Determine the [x, y] coordinate at the center of the cell enclosing the given text.  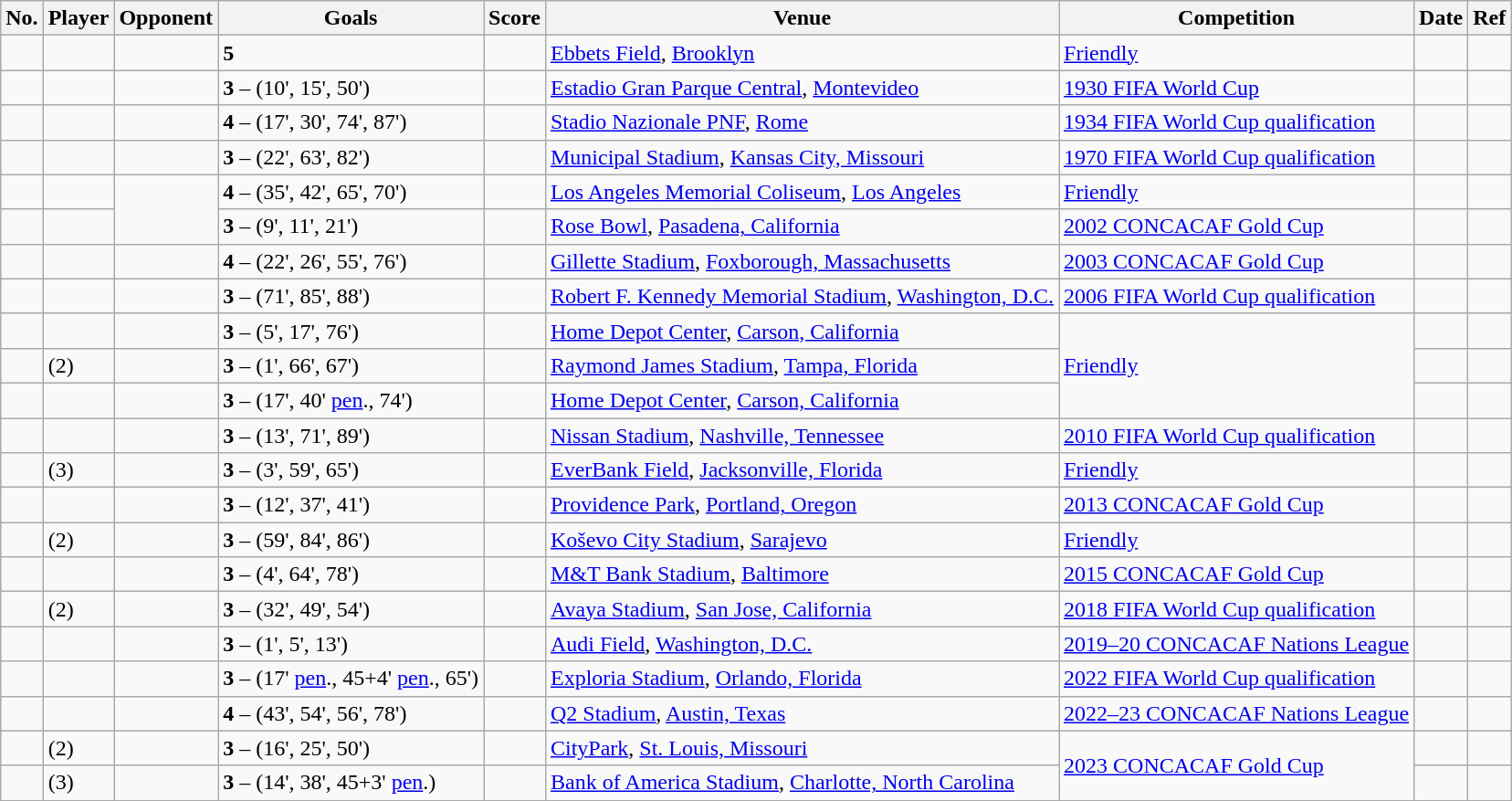
Avaya Stadium, San Jose, California [802, 609]
Competition [1236, 18]
2013 CONCACAF Gold Cup [1236, 505]
Estadio Gran Parque Central, Montevideo [802, 88]
Goals [351, 18]
Ebbets Field, Brooklyn [802, 53]
Score [515, 18]
4 – (35', 42', 65', 70') [351, 192]
3 – (17' pen., 45+4' pen., 65') [351, 679]
1934 FIFA World Cup qualification [1236, 122]
CityPark, St. Louis, Missouri [802, 748]
Nissan Stadium, Nashville, Tennessee [802, 436]
4 – (22', 26', 55', 76') [351, 261]
3 – (12', 37', 41') [351, 505]
4 – (43', 54', 56', 78') [351, 713]
3 – (71', 85', 88') [351, 296]
3 – (1', 66', 67') [351, 365]
3 – (3', 59', 65') [351, 470]
1970 FIFA World Cup qualification [1236, 157]
Raymond James Stadium, Tampa, Florida [802, 365]
3 – (22', 63', 82') [351, 157]
Municipal Stadium, Kansas City, Missouri [802, 157]
3 – (1', 5', 13') [351, 644]
3 – (16', 25', 50') [351, 748]
Ref [1490, 18]
2015 CONCACAF Gold Cup [1236, 574]
3 – (10', 15', 50') [351, 88]
3 – (5', 17', 76') [351, 331]
Date [1441, 18]
3 – (17', 40' pen., 74') [351, 400]
2023 CONCACAF Gold Cup [1236, 765]
Player [79, 18]
4 – (17', 30', 74', 87') [351, 122]
3 – (32', 49', 54') [351, 609]
Stadio Nazionale PNF, Rome [802, 122]
No. [22, 18]
5 [351, 53]
3 – (4', 64', 78') [351, 574]
Providence Park, Portland, Oregon [802, 505]
2019–20 CONCACAF Nations League [1236, 644]
1930 FIFA World Cup [1236, 88]
2006 FIFA World Cup qualification [1236, 296]
Exploria Stadium, Orlando, Florida [802, 679]
2002 CONCACAF Gold Cup [1236, 227]
Gillette Stadium, Foxborough, Massachusetts [802, 261]
2022 FIFA World Cup qualification [1236, 679]
Rose Bowl, Pasadena, California [802, 227]
Robert F. Kennedy Memorial Stadium, Washington, D.C. [802, 296]
3 – (14', 38', 45+3' pen.) [351, 783]
3 – (59', 84', 86') [351, 540]
EverBank Field, Jacksonville, Florida [802, 470]
2022–23 CONCACAF Nations League [1236, 713]
M&T Bank Stadium, Baltimore [802, 574]
Venue [802, 18]
2018 FIFA World Cup qualification [1236, 609]
Koševo City Stadium, Sarajevo [802, 540]
Opponent [166, 18]
Q2 Stadium, Austin, Texas [802, 713]
Los Angeles Memorial Coliseum, Los Angeles [802, 192]
3 – (13', 71', 89') [351, 436]
2003 CONCACAF Gold Cup [1236, 261]
Audi Field, Washington, D.C. [802, 644]
3 – (9', 11', 21') [351, 227]
2010 FIFA World Cup qualification [1236, 436]
Bank of America Stadium, Charlotte, North Carolina [802, 783]
